Detect which cell encompasses the target text, then output its (x, y) center coordinate. 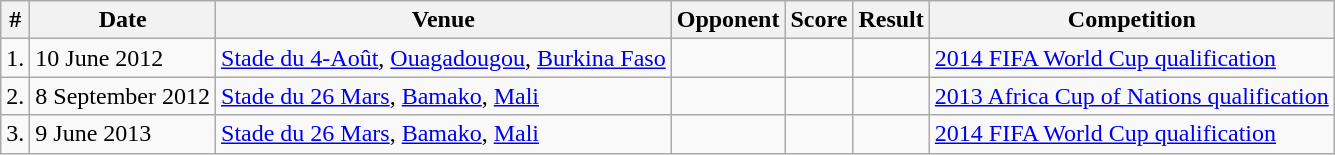
2013 Africa Cup of Nations qualification (1132, 96)
Result (891, 20)
# (16, 20)
Score (819, 20)
2. (16, 96)
9 June 2013 (123, 134)
3. (16, 134)
Date (123, 20)
Opponent (728, 20)
8 September 2012 (123, 96)
10 June 2012 (123, 58)
Competition (1132, 20)
Venue (444, 20)
Stade du 4-Août, Ouagadougou, Burkina Faso (444, 58)
1. (16, 58)
